Output the [X, Y] coordinate of the center of the cell containing the given text.  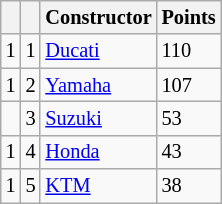
38 [189, 186]
5 [31, 186]
110 [189, 51]
Honda [98, 152]
Ducati [98, 51]
2 [31, 85]
4 [31, 152]
Points [189, 17]
Yamaha [98, 85]
KTM [98, 186]
Constructor [98, 17]
3 [31, 118]
53 [189, 118]
Suzuki [98, 118]
43 [189, 152]
107 [189, 85]
